Return [X, Y] of the center of cell containing provided text 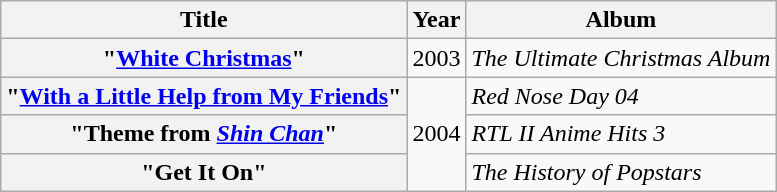
Title [204, 20]
Year [436, 20]
"White Christmas" [204, 58]
"Theme from Shin Chan" [204, 134]
2003 [436, 58]
2004 [436, 134]
RTL II Anime Hits 3 [621, 134]
The History of Popstars [621, 172]
"Get It On" [204, 172]
"With a Little Help from My Friends" [204, 96]
The Ultimate Christmas Album [621, 58]
Red Nose Day 04 [621, 96]
Album [621, 20]
